Return (x, y) of the center of cell containing provided text 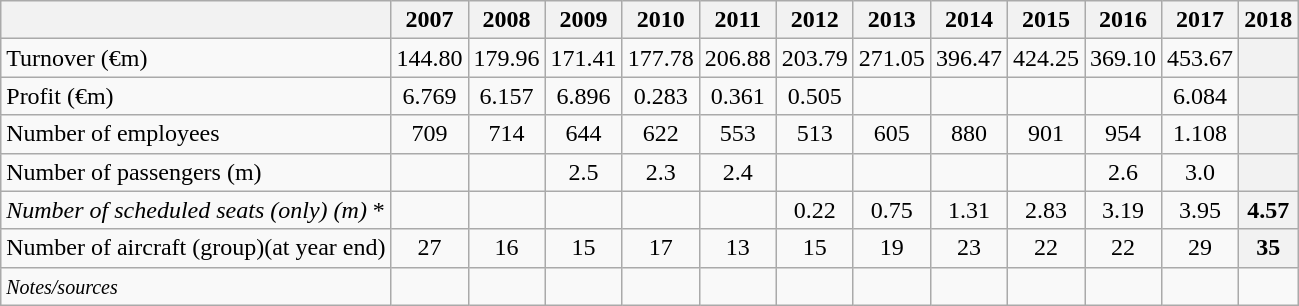
16 (506, 248)
3.95 (1200, 210)
6.769 (430, 96)
17 (660, 248)
6.157 (506, 96)
513 (814, 134)
13 (738, 248)
954 (1124, 134)
23 (968, 248)
206.88 (738, 58)
709 (430, 134)
0.361 (738, 96)
2008 (506, 20)
2007 (430, 20)
2014 (968, 20)
19 (892, 248)
Number of employees (196, 134)
2.4 (738, 172)
35 (1268, 248)
2010 (660, 20)
6.896 (584, 96)
605 (892, 134)
29 (1200, 248)
2018 (1268, 20)
2013 (892, 20)
6.084 (1200, 96)
0.22 (814, 210)
Number of scheduled seats (only) (m) * (196, 210)
369.10 (1124, 58)
901 (1046, 134)
Number of passengers (m) (196, 172)
714 (506, 134)
171.41 (584, 58)
2012 (814, 20)
177.78 (660, 58)
179.96 (506, 58)
1.31 (968, 210)
2.83 (1046, 210)
Notes/sources (196, 286)
2017 (1200, 20)
396.47 (968, 58)
1.108 (1200, 134)
2011 (738, 20)
2016 (1124, 20)
Number of aircraft (group)(at year end) (196, 248)
3.0 (1200, 172)
Turnover (€m) (196, 58)
0.283 (660, 96)
144.80 (430, 58)
271.05 (892, 58)
2015 (1046, 20)
Profit (€m) (196, 96)
553 (738, 134)
622 (660, 134)
0.505 (814, 96)
2.6 (1124, 172)
453.67 (1200, 58)
880 (968, 134)
4.57 (1268, 210)
424.25 (1046, 58)
644 (584, 134)
0.75 (892, 210)
2.5 (584, 172)
2009 (584, 20)
3.19 (1124, 210)
203.79 (814, 58)
27 (430, 248)
2.3 (660, 172)
